Find where the given text appears and provide that cell's center as [x, y] coordinate. 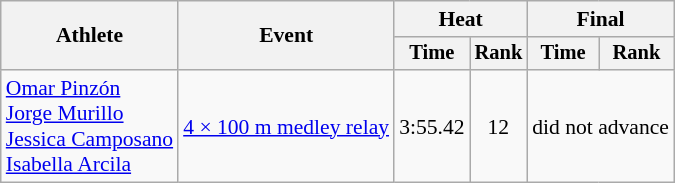
3:55.42 [432, 126]
Omar PinzónJorge MurilloJessica CamposanoIsabella Arcila [90, 126]
Athlete [90, 36]
Final [600, 19]
Heat [460, 19]
Event [286, 36]
4 × 100 m medley relay [286, 126]
12 [499, 126]
did not advance [600, 126]
